Provide the [x, y] coordinate of the cell's center where the given text is located.  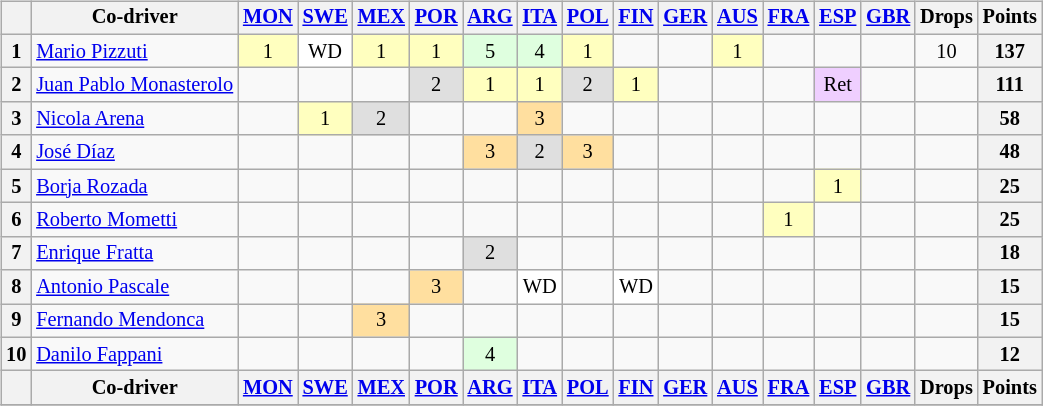
Borja Rozada [134, 186]
8 [16, 287]
6 [16, 220]
Nicola Arena [134, 119]
111 [1010, 85]
Juan Pablo Monasterolo [134, 85]
Roberto Mometti [134, 220]
137 [1010, 51]
48 [1010, 152]
Enrique Fratta [134, 253]
7 [16, 253]
12 [1010, 354]
9 [16, 321]
Ret [838, 85]
José Díaz [134, 152]
18 [1010, 253]
Mario Pizzuti [134, 51]
Danilo Fappani [134, 354]
58 [1010, 119]
Fernando Mendonca [134, 321]
Antonio Pascale [134, 287]
